Search for the cell housing the specified text and yield its (X, Y) center coordinate. 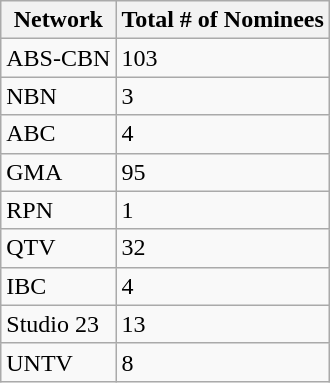
ABC (58, 134)
RPN (58, 210)
ABS-CBN (58, 58)
Total # of Nominees (223, 20)
QTV (58, 248)
95 (223, 172)
Studio 23 (58, 324)
1 (223, 210)
NBN (58, 96)
GMA (58, 172)
8 (223, 362)
IBC (58, 286)
103 (223, 58)
32 (223, 248)
UNTV (58, 362)
13 (223, 324)
3 (223, 96)
Network (58, 20)
